Determine the (x, y) coordinate at the center of the cell enclosing the given text.  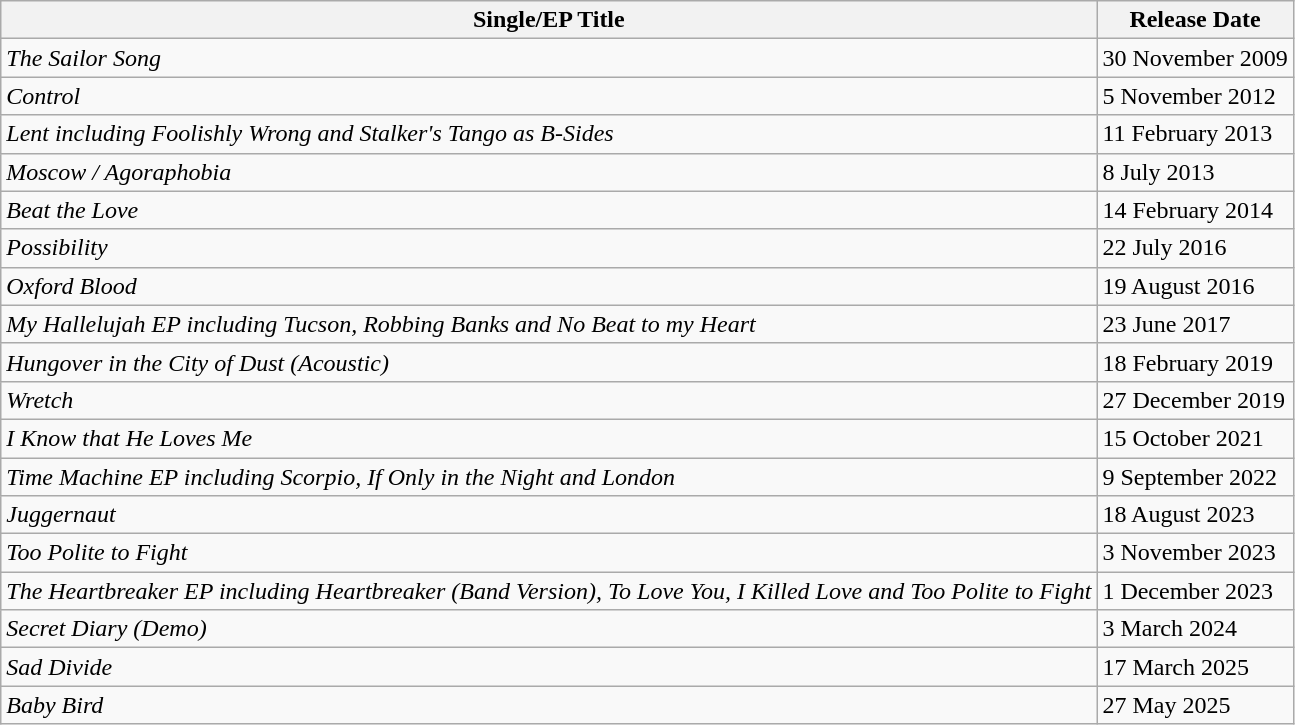
Sad Divide (549, 667)
Single/EP Title (549, 20)
27 December 2019 (1195, 400)
Beat the Love (549, 210)
14 February 2014 (1195, 210)
9 September 2022 (1195, 477)
I Know that He Loves Me (549, 438)
Hungover in the City of Dust (Acoustic) (549, 362)
22 July 2016 (1195, 248)
Control (549, 96)
11 February 2013 (1195, 134)
23 June 2017 (1195, 324)
The Heartbreaker EP including Heartbreaker (Band Version), To Love You, I Killed Love and Too Polite to Fight (549, 591)
Oxford Blood (549, 286)
17 March 2025 (1195, 667)
Possibility (549, 248)
15 October 2021 (1195, 438)
Time Machine EP including Scorpio, If Only in the Night and London (549, 477)
Release Date (1195, 20)
3 March 2024 (1195, 629)
Too Polite to Fight (549, 553)
Baby Bird (549, 705)
8 July 2013 (1195, 172)
Wretch (549, 400)
18 February 2019 (1195, 362)
27 May 2025 (1195, 705)
Secret Diary (Demo) (549, 629)
Juggernaut (549, 515)
Lent including Foolishly Wrong and Stalker's Tango as B-Sides (549, 134)
1 December 2023 (1195, 591)
3 November 2023 (1195, 553)
5 November 2012 (1195, 96)
18 August 2023 (1195, 515)
30 November 2009 (1195, 58)
My Hallelujah EP including Tucson, Robbing Banks and No Beat to my Heart (549, 324)
Moscow / Agoraphobia (549, 172)
19 August 2016 (1195, 286)
The Sailor Song (549, 58)
